Output the (x, y) coordinate of the center of the cell containing the given text.  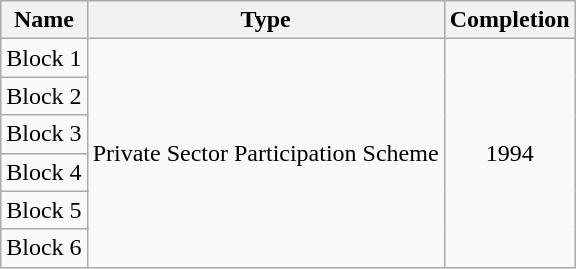
Block 3 (44, 134)
Block 5 (44, 210)
Private Sector Participation Scheme (266, 153)
Name (44, 20)
Block 6 (44, 248)
Block 2 (44, 96)
1994 (510, 153)
Type (266, 20)
Completion (510, 20)
Block 1 (44, 58)
Block 4 (44, 172)
